Determine the [x, y] coordinate at the center of the cell enclosing the given text.  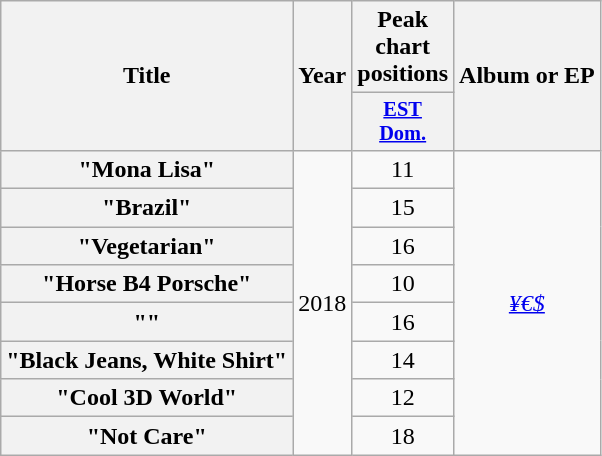
10 [403, 284]
"Not Care" [147, 436]
11 [403, 169]
ESTDom. [403, 122]
Album or EP [528, 76]
18 [403, 436]
"Horse B4 Porsche" [147, 284]
15 [403, 208]
"Black Jeans, White Shirt" [147, 360]
Year [322, 76]
2018 [322, 302]
14 [403, 360]
"Vegetarian" [147, 246]
"Brazil" [147, 208]
¥€$ [528, 302]
12 [403, 398]
Peak chart positions [403, 47]
"Cool 3D World" [147, 398]
"Mona Lisa" [147, 169]
"" [147, 322]
Title [147, 76]
